Find where the given text appears and provide that cell's center as (x, y) coordinate. 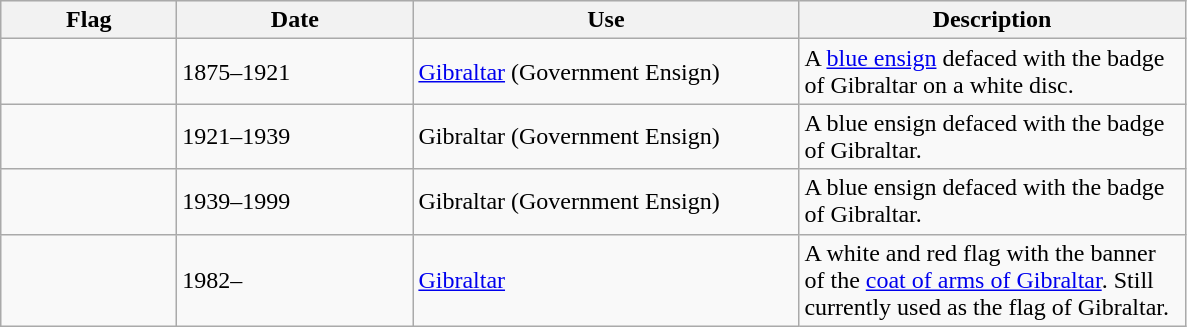
Use (606, 20)
A blue ensign defaced with the badge of Gibraltar on a white disc. (992, 72)
Gibraltar (606, 280)
Description (992, 20)
1921–1939 (295, 136)
Flag (89, 20)
1982– (295, 280)
A white and red flag with the banner of the coat of arms of Gibraltar. Still currently used as the flag of Gibraltar. (992, 280)
Date (295, 20)
1875–1921 (295, 72)
1939–1999 (295, 202)
